Detect which cell encompasses the target text, then output its [x, y] center coordinate. 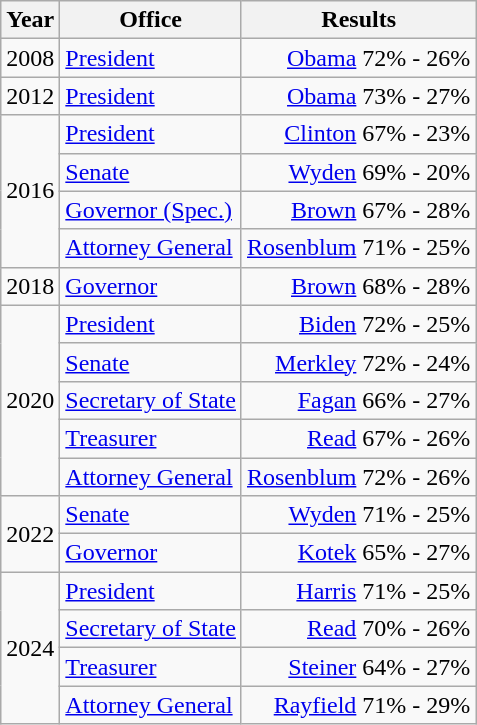
Wyden 71% - 25% [358, 515]
2024 [30, 648]
Brown 67% - 28% [358, 210]
Biden 72% - 25% [358, 324]
Steiner 64% - 27% [358, 667]
Harris 71% - 25% [358, 591]
Rayfield 71% - 29% [358, 705]
Obama 73% - 27% [358, 96]
Read 67% - 26% [358, 438]
Merkley 72% - 24% [358, 362]
Fagan 66% - 27% [358, 400]
Obama 72% - 26% [358, 58]
2016 [30, 191]
2018 [30, 286]
Results [358, 20]
Wyden 69% - 20% [358, 172]
Clinton 67% - 23% [358, 134]
Office [151, 20]
2020 [30, 400]
Rosenblum 71% - 25% [358, 248]
Rosenblum 72% - 26% [358, 477]
Read 70% - 26% [358, 629]
Brown 68% - 28% [358, 286]
2012 [30, 96]
2022 [30, 534]
Year [30, 20]
Governor (Spec.) [151, 210]
2008 [30, 58]
Kotek 65% - 27% [358, 553]
